Determine the (X, Y) coordinate at the center of the cell enclosing the given text.  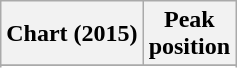
Chart (2015) (72, 34)
Peakposition (189, 34)
